Determine the (x, y) coordinate at the center of the cell enclosing the given text.  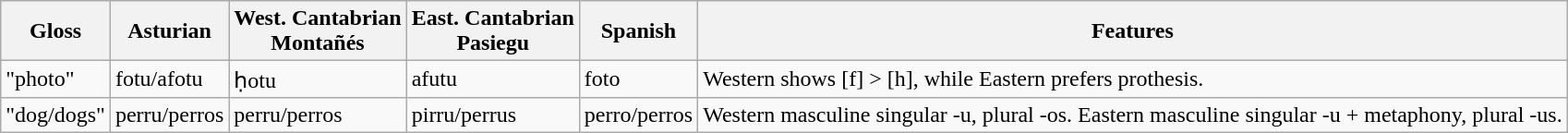
perro/perros (638, 115)
Asturian (169, 31)
pirru/perrus (493, 115)
"photo" (55, 79)
Gloss (55, 31)
Spanish (638, 31)
foto (638, 79)
"dog/dogs" (55, 115)
East. CantabrianPasiegu (493, 31)
afutu (493, 79)
fotu/afotu (169, 79)
Features (1133, 31)
West. CantabrianMontañés (318, 31)
Western masculine singular -u, plural -os. Eastern masculine singular -u + metaphony, plural -us. (1133, 115)
ḥotu (318, 79)
Western shows [f] > [h], while Eastern prefers prothesis. (1133, 79)
